Locate the cell with the specified text and output its [x, y] center coordinate. 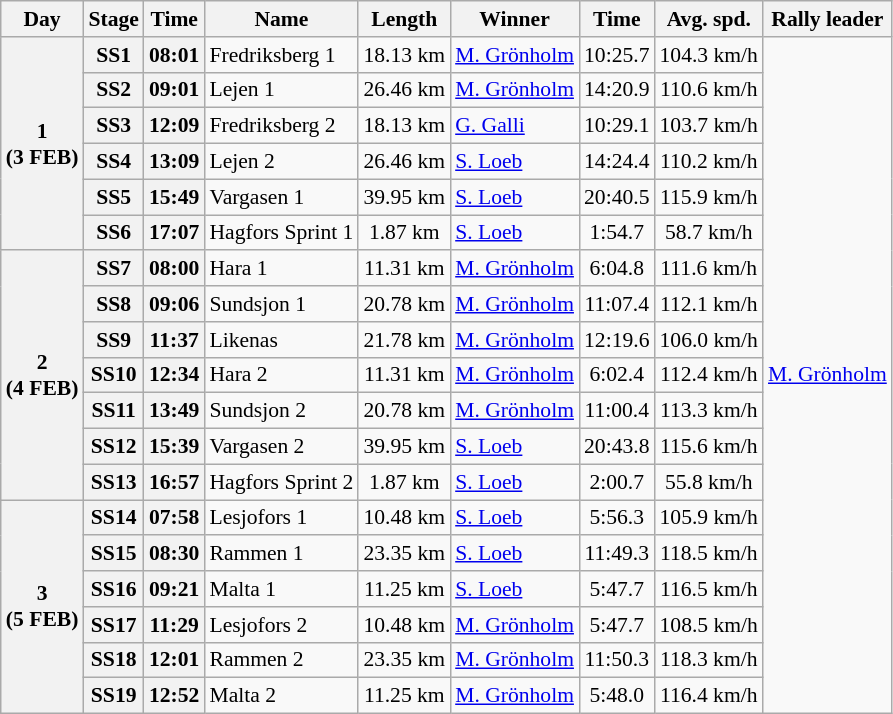
3 (5 FEB) [42, 607]
1 (3 FEB) [42, 144]
SS15 [113, 554]
108.5 km/h [708, 625]
Rally leader [828, 19]
Hagfors Sprint 2 [281, 482]
Length [404, 19]
Hara 2 [281, 375]
10:29.1 [616, 126]
15:39 [174, 447]
SS14 [113, 518]
1:54.7 [616, 233]
09:06 [174, 304]
12:19.6 [616, 340]
6:02.4 [616, 375]
09:21 [174, 589]
21.78 km [404, 340]
11:07.4 [616, 304]
Malta 1 [281, 589]
Lesjofors 1 [281, 518]
116.5 km/h [708, 589]
2 (4 FEB) [42, 376]
SS1 [113, 55]
5:56.3 [616, 518]
112.4 km/h [708, 375]
08:30 [174, 554]
Stage [113, 19]
14:20.9 [616, 90]
08:00 [174, 269]
58.7 km/h [708, 233]
10:25.7 [616, 55]
SS4 [113, 162]
118.5 km/h [708, 554]
Fredriksberg 1 [281, 55]
Name [281, 19]
Lejen 1 [281, 90]
Sundsjon 2 [281, 411]
11:37 [174, 340]
112.1 km/h [708, 304]
Lesjofors 2 [281, 625]
G. Galli [514, 126]
11:29 [174, 625]
SS9 [113, 340]
Rammen 2 [281, 660]
Vargasen 1 [281, 197]
SS11 [113, 411]
11:50.3 [616, 660]
13:49 [174, 411]
103.7 km/h [708, 126]
16:57 [174, 482]
SS19 [113, 696]
20:40.5 [616, 197]
104.3 km/h [708, 55]
113.3 km/h [708, 411]
15:49 [174, 197]
SS17 [113, 625]
Malta 2 [281, 696]
Lejen 2 [281, 162]
5:48.0 [616, 696]
12:09 [174, 126]
09:01 [174, 90]
105.9 km/h [708, 518]
SS2 [113, 90]
Likenas [281, 340]
118.3 km/h [708, 660]
14:24.4 [616, 162]
13:09 [174, 162]
115.6 km/h [708, 447]
115.9 km/h [708, 197]
20:43.8 [616, 447]
SS5 [113, 197]
6:04.8 [616, 269]
11:49.3 [616, 554]
17:07 [174, 233]
Vargasen 2 [281, 447]
Avg. spd. [708, 19]
SS10 [113, 375]
11:00.4 [616, 411]
SS12 [113, 447]
12:01 [174, 660]
08:01 [174, 55]
Rammen 1 [281, 554]
Hagfors Sprint 1 [281, 233]
12:52 [174, 696]
55.8 km/h [708, 482]
SS6 [113, 233]
SS13 [113, 482]
07:58 [174, 518]
SS7 [113, 269]
Day [42, 19]
Sundsjon 1 [281, 304]
Winner [514, 19]
Hara 1 [281, 269]
2:00.7 [616, 482]
12:34 [174, 375]
SS16 [113, 589]
SS18 [113, 660]
SS8 [113, 304]
106.0 km/h [708, 340]
110.2 km/h [708, 162]
110.6 km/h [708, 90]
Fredriksberg 2 [281, 126]
SS3 [113, 126]
111.6 km/h [708, 269]
116.4 km/h [708, 696]
